Return (x, y) of the center of cell containing provided text 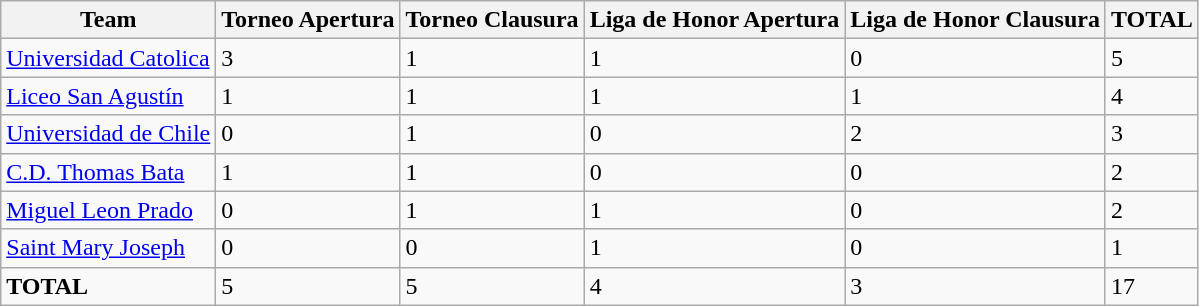
Universidad de Chile (108, 134)
Saint Mary Joseph (108, 248)
C.D. Thomas Bata (108, 172)
Liga de Honor Apertura (714, 20)
Team (108, 20)
Universidad Catolica (108, 58)
Torneo Apertura (308, 20)
Miguel Leon Prado (108, 210)
17 (1152, 286)
Torneo Clausura (492, 20)
Liceo San Agustín (108, 96)
Liga de Honor Clausura (976, 20)
